Search for the cell housing the specified text and yield its (X, Y) center coordinate. 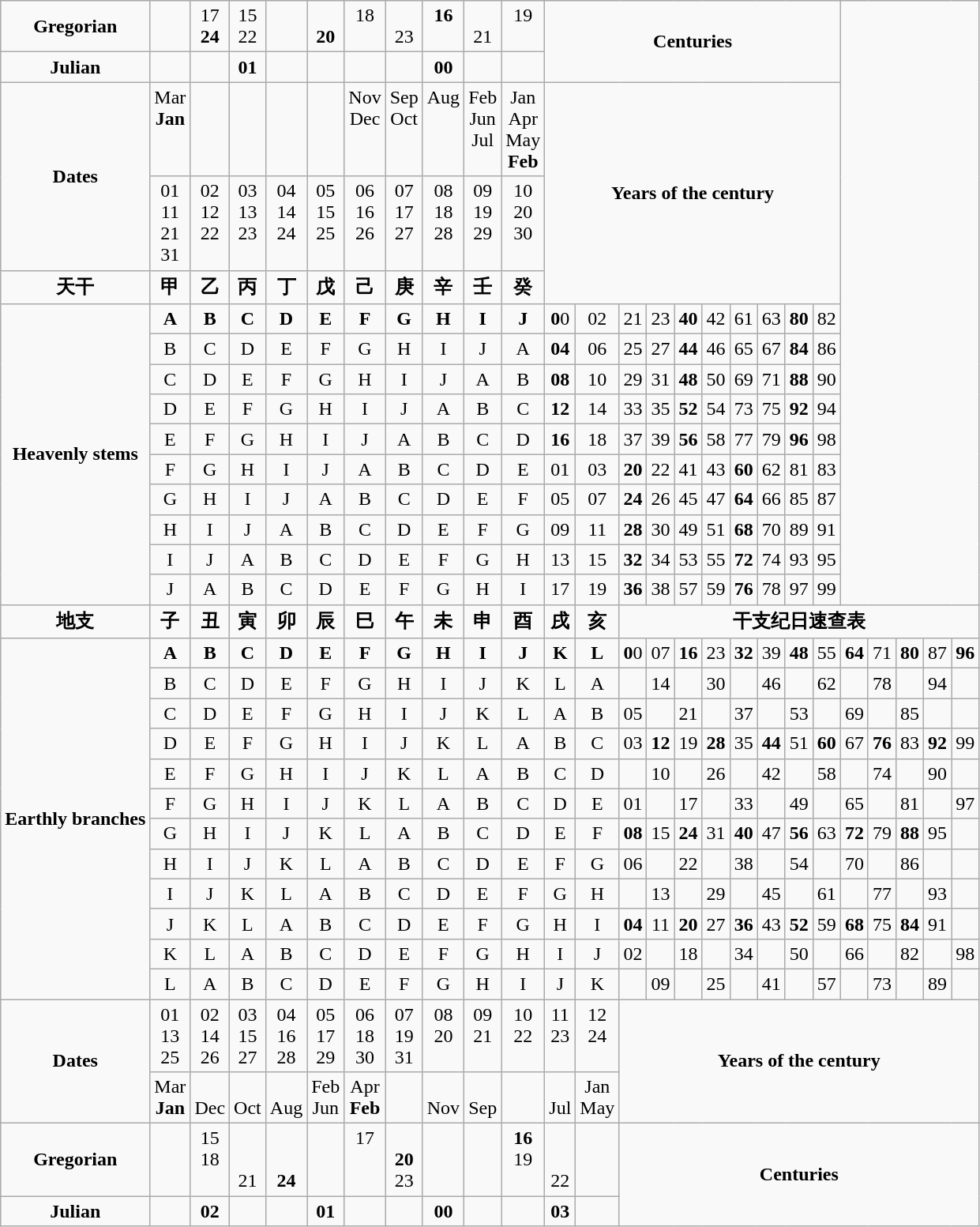
申 (483, 621)
SepOct (404, 130)
051525 (325, 223)
亥 (597, 621)
地支 (76, 621)
1619 (523, 1160)
FebJun (325, 1098)
丑 (210, 621)
戌 (561, 621)
Nov (443, 1098)
庚 (404, 288)
Sep (483, 1098)
031323 (248, 223)
酉 (523, 621)
102030 (523, 223)
Jul (561, 1098)
AprFeb (365, 1098)
辛 (443, 288)
031527 (248, 1035)
1724 (210, 27)
021426 (210, 1035)
癸 (523, 288)
Oct (248, 1098)
乙 (210, 288)
011325 (171, 1035)
天干 (76, 288)
1224 (597, 1035)
1022 (523, 1035)
071931 (404, 1035)
巳 (365, 621)
卯 (286, 621)
壬 (483, 288)
1522 (248, 27)
甲 (171, 288)
寅 (248, 621)
辰 (325, 621)
Dec (210, 1098)
01112131 (171, 223)
Heavenly stems (76, 455)
1123 (561, 1035)
041628 (286, 1035)
2023 (404, 1160)
丁 (286, 288)
Earthly branches (76, 819)
091929 (483, 223)
子 (171, 621)
丙 (248, 288)
午 (404, 621)
071727 (404, 223)
NovDec (365, 130)
061626 (365, 223)
干支纪日速查表 (799, 621)
FebJunJul (483, 130)
戊 (325, 288)
061830 (365, 1035)
051729 (325, 1035)
JanAprMayFeb (523, 130)
041424 (286, 223)
未 (443, 621)
JanMay (597, 1098)
己 (365, 288)
1518 (210, 1160)
081828 (443, 223)
0921 (483, 1035)
021222 (210, 223)
0820 (443, 1035)
